From the cell containing the given text, extract its center point as [X, Y] coordinate. 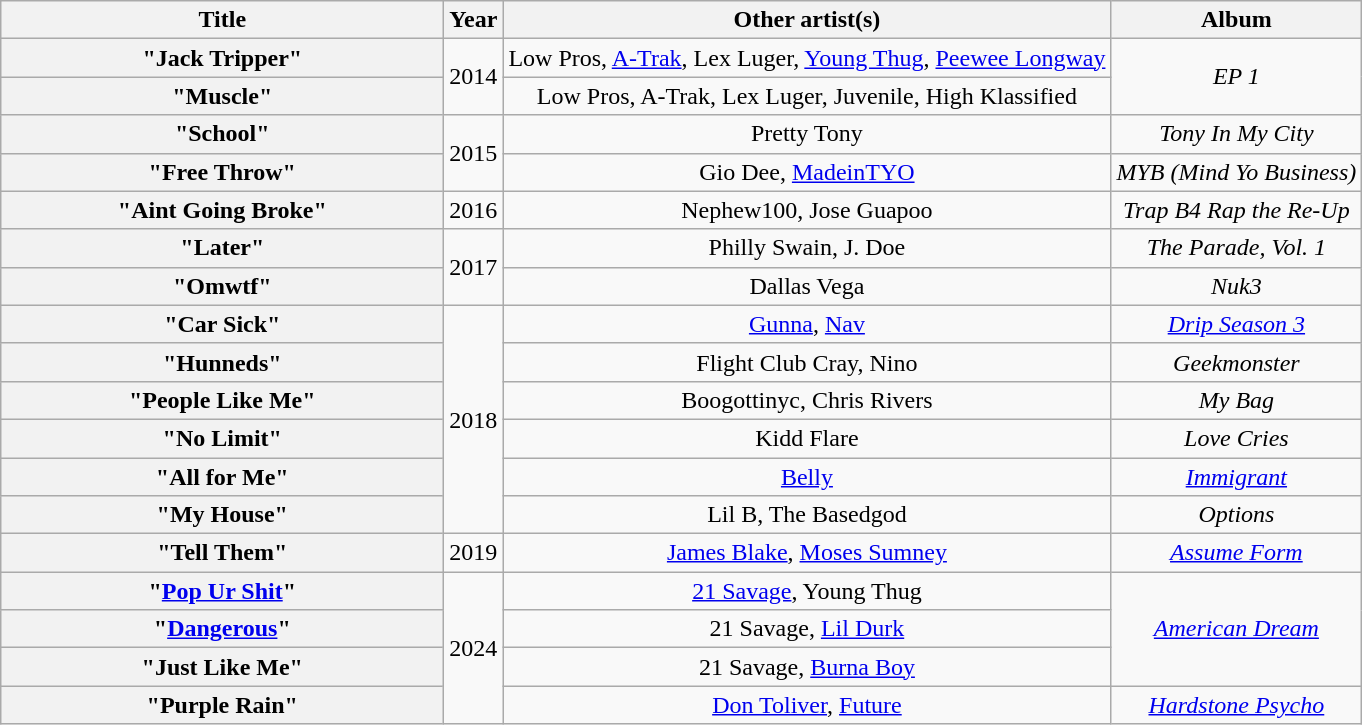
Gio Dee, MadeinTYO [807, 172]
EP 1 [1236, 77]
21 Savage, Lil Durk [807, 629]
2015 [474, 153]
"My House" [222, 515]
Love Cries [1236, 438]
Flight Club Cray, Nino [807, 362]
"Car Sick" [222, 324]
"Free Throw" [222, 172]
21 Savage, Burna Boy [807, 667]
My Bag [1236, 400]
James Blake, Moses Sumney [807, 553]
Boogottinyc, Chris Rivers [807, 400]
The Parade, Vol. 1 [1236, 248]
Dallas Vega [807, 286]
Low Pros, A-Trak, Lex Luger, Young Thug, Peewee Longway [807, 58]
"People Like Me" [222, 400]
"Omwtf" [222, 286]
MYB (Mind Yo Business) [1236, 172]
2017 [474, 267]
"Dangerous" [222, 629]
Geekmonster [1236, 362]
Nephew100, Jose Guapoo [807, 210]
Tony In My City [1236, 134]
Drip Season 3 [1236, 324]
Trap B4 Rap the Re-Up [1236, 210]
"All for Me" [222, 477]
"Just Like Me" [222, 667]
"Jack Tripper" [222, 58]
Lil B, The Basedgod [807, 515]
2016 [474, 210]
"Later" [222, 248]
Options [1236, 515]
2019 [474, 553]
2018 [474, 419]
Pretty Tony [807, 134]
21 Savage, Young Thug [807, 591]
2024 [474, 648]
2014 [474, 77]
Philly Swain, J. Doe [807, 248]
"No Limit" [222, 438]
Assume Form [1236, 553]
"Tell Them" [222, 553]
American Dream [1236, 629]
Title [222, 20]
"Muscle" [222, 96]
Don Toliver, Future [807, 705]
Gunna, Nav [807, 324]
"Purple Rain" [222, 705]
"Aint Going Broke" [222, 210]
"Hunneds" [222, 362]
Immigrant [1236, 477]
Nuk3 [1236, 286]
"School" [222, 134]
Belly [807, 477]
Kidd Flare [807, 438]
Year [474, 20]
Other artist(s) [807, 20]
Album [1236, 20]
"Pop Ur Shit" [222, 591]
Hardstone Psycho [1236, 705]
Low Pros, A-Trak, Lex Luger, Juvenile, High Klassified [807, 96]
